Capture the cell that displays the provided text and extract its (x, y) central coordinate. 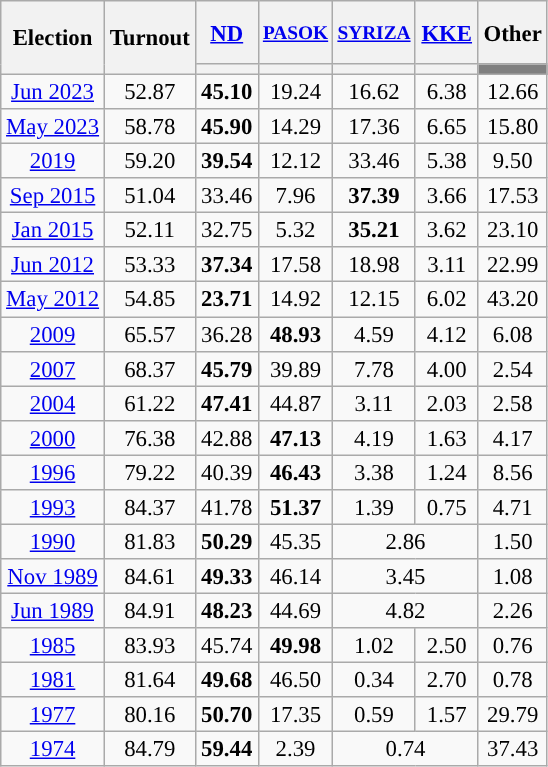
17.53 (512, 196)
47.13 (296, 438)
5.38 (446, 162)
43.20 (512, 300)
14.29 (296, 126)
4.17 (512, 438)
Jan 2015 (53, 230)
0.34 (374, 680)
80.16 (150, 714)
6.38 (446, 92)
19.24 (296, 92)
29.79 (512, 714)
2.26 (512, 610)
36.28 (226, 334)
1993 (53, 508)
1981 (53, 680)
1.63 (446, 438)
84.91 (150, 610)
2004 (53, 404)
3.45 (406, 576)
47.41 (226, 404)
ND (226, 32)
0.78 (512, 680)
42.88 (226, 438)
1.57 (446, 714)
4.82 (406, 610)
1977 (53, 714)
3.38 (374, 472)
4.00 (446, 368)
18.98 (374, 266)
49.98 (296, 646)
45.79 (226, 368)
4.71 (512, 508)
23.71 (226, 300)
2.50 (446, 646)
53.33 (150, 266)
0.76 (512, 646)
45.74 (226, 646)
1.02 (374, 646)
May 2023 (53, 126)
2000 (53, 438)
84.61 (150, 576)
2.70 (446, 680)
84.37 (150, 508)
46.14 (296, 576)
17.58 (296, 266)
58.78 (150, 126)
Other (512, 32)
2.39 (296, 750)
12.15 (374, 300)
17.35 (296, 714)
0.75 (446, 508)
44.69 (296, 610)
1.39 (374, 508)
48.93 (296, 334)
2.58 (512, 404)
4.59 (374, 334)
39.54 (226, 162)
83.93 (150, 646)
45.35 (296, 542)
50.70 (226, 714)
49.68 (226, 680)
2009 (53, 334)
50.29 (226, 542)
59.20 (150, 162)
0.59 (374, 714)
23.10 (512, 230)
9.50 (512, 162)
45.90 (226, 126)
2019 (53, 162)
39.89 (296, 368)
12.12 (296, 162)
14.92 (296, 300)
8.56 (512, 472)
59.44 (226, 750)
PASOK (296, 32)
May 2012 (53, 300)
Jun 2012 (53, 266)
22.99 (512, 266)
7.96 (296, 196)
2.03 (446, 404)
76.38 (150, 438)
81.83 (150, 542)
49.33 (226, 576)
1.24 (446, 472)
65.57 (150, 334)
Jun 2023 (53, 92)
Sep 2015 (53, 196)
52.87 (150, 92)
45.10 (226, 92)
6.65 (446, 126)
61.22 (150, 404)
3.66 (446, 196)
6.08 (512, 334)
4.12 (446, 334)
Election (53, 38)
Jun 1989 (53, 610)
2.54 (512, 368)
1996 (53, 472)
1.50 (512, 542)
32.75 (226, 230)
79.22 (150, 472)
84.79 (150, 750)
40.39 (226, 472)
6.02 (446, 300)
44.87 (296, 404)
17.36 (374, 126)
KKE (446, 32)
1990 (53, 542)
37.39 (374, 196)
35.21 (374, 230)
7.78 (374, 368)
41.78 (226, 508)
Nov 1989 (53, 576)
SYRIZA (374, 32)
2.86 (406, 542)
68.37 (150, 368)
3.62 (446, 230)
46.43 (296, 472)
37.34 (226, 266)
46.50 (296, 680)
1974 (53, 750)
52.11 (150, 230)
48.23 (226, 610)
16.62 (374, 92)
1985 (53, 646)
0.74 (406, 750)
4.19 (374, 438)
5.32 (296, 230)
Turnout (150, 38)
81.64 (150, 680)
54.85 (150, 300)
1.08 (512, 576)
2007 (53, 368)
37.43 (512, 750)
12.66 (512, 92)
51.37 (296, 508)
15.80 (512, 126)
51.04 (150, 196)
